Provide the [x, y] coordinate of the cell's center where the given text is located.  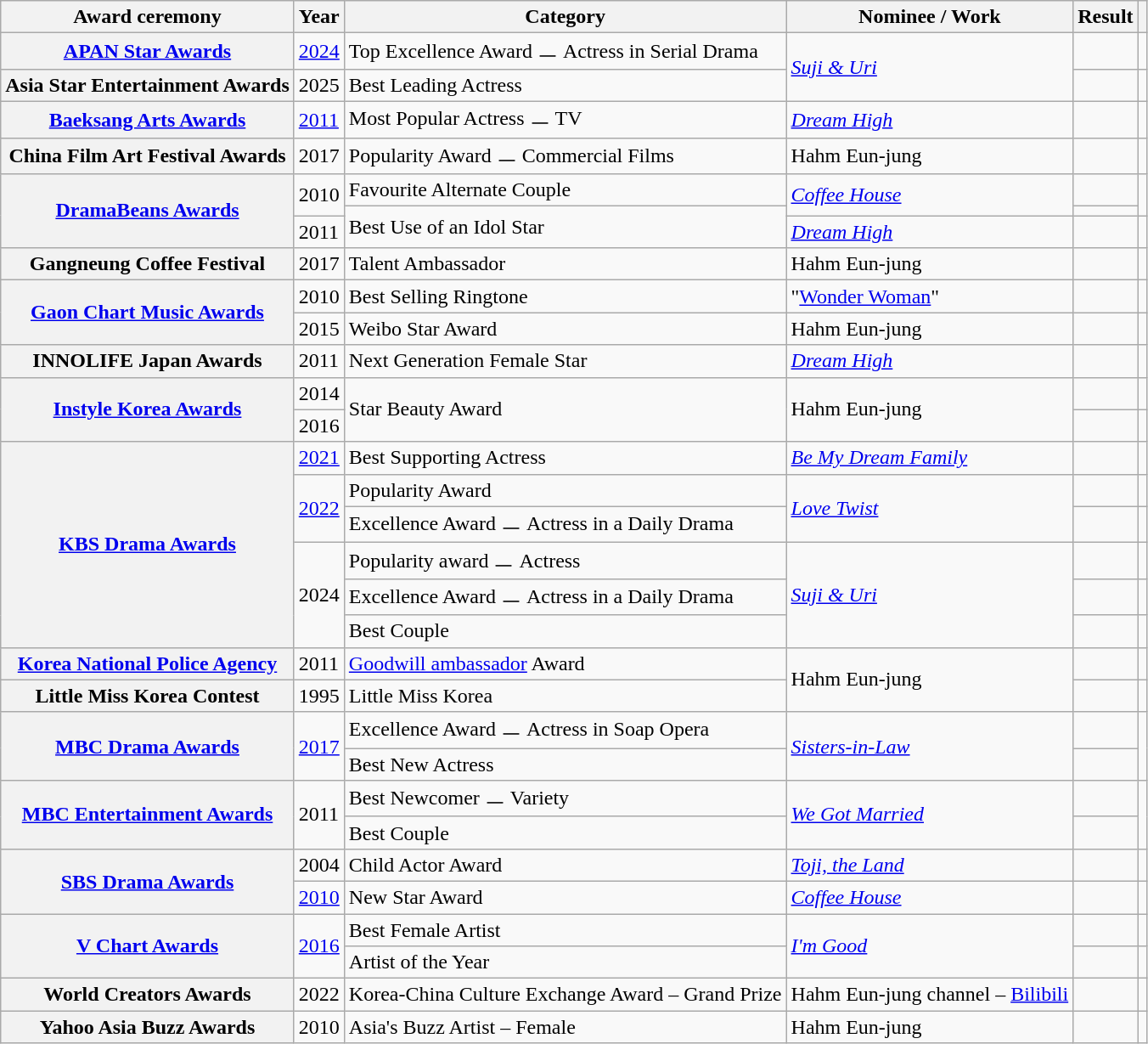
MBC Entertainment Awards [148, 815]
World Creators Awards [148, 995]
"Wonder Woman" [930, 296]
Nominee / Work [930, 17]
Best New Actress [566, 765]
2025 [319, 85]
Most Popular Actress ㅡ TV [566, 119]
Year [319, 17]
I'm Good [930, 946]
Gangneung Coffee Festival [148, 264]
Korea National Police Agency [148, 663]
Favourite Alternate Couple [566, 190]
2015 [319, 329]
Little Miss Korea [566, 696]
Best Use of an Idol Star [566, 228]
New Star Award [566, 897]
Award ceremony [148, 17]
Popularity award ㅡ Actress [566, 561]
Child Actor Award [566, 865]
2021 [319, 458]
APAN Star Awards [148, 51]
2014 [319, 393]
Star Beauty Award [566, 409]
Category [566, 17]
Gaon Chart Music Awards [148, 313]
Popularity Award ㅡ Commercial Films [566, 156]
Excellence Award ㅡ Actress in Soap Opera [566, 731]
Hahm Eun-jung channel – Bilibili [930, 995]
Best Selling Ringtone [566, 296]
MBC Drama Awards [148, 746]
2004 [319, 865]
Korea-China Culture Exchange Award – Grand Prize [566, 995]
Artist of the Year [566, 962]
INNOLIFE Japan Awards [148, 361]
Top Excellence Award ㅡ Actress in Serial Drama [566, 51]
Sisters-in-Law [930, 746]
1995 [319, 696]
Weibo Star Award [566, 329]
Popularity Award [566, 490]
We Got Married [930, 815]
Best Supporting Actress [566, 458]
Baeksang Arts Awards [148, 119]
Asia's Buzz Artist – Female [566, 1027]
KBS Drama Awards [148, 545]
V Chart Awards [148, 946]
Love Twist [930, 508]
Asia Star Entertainment Awards [148, 85]
Toji, the Land [930, 865]
Best Female Artist [566, 930]
Instyle Korea Awards [148, 409]
China Film Art Festival Awards [148, 156]
Best Leading Actress [566, 85]
Next Generation Female Star [566, 361]
Result [1106, 17]
Talent Ambassador [566, 264]
Best Newcomer ㅡ Variety [566, 799]
Goodwill ambassador Award [566, 663]
SBS Drama Awards [148, 881]
DramaBeans Awards [148, 211]
Be My Dream Family [930, 458]
Little Miss Korea Contest [148, 696]
Yahoo Asia Buzz Awards [148, 1027]
